For the text-containing cell, return its midpoint in (X, Y) coordinate format. 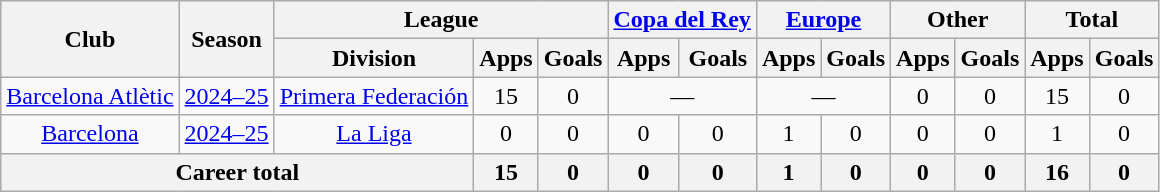
Copa del Rey (682, 20)
Other (958, 20)
Barcelona Atlètic (90, 96)
Season (226, 39)
Europe (823, 20)
Barcelona (90, 134)
Club (90, 39)
La Liga (374, 134)
16 (1057, 172)
Division (374, 58)
Career total (238, 172)
Primera Federación (374, 96)
League (441, 20)
Total (1092, 20)
